Output the [X, Y] coordinate of the center of the cell containing the given text.  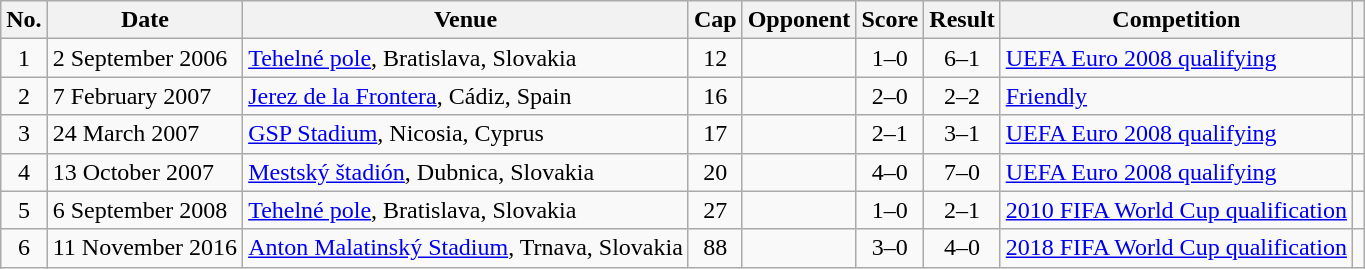
88 [715, 248]
2 [24, 96]
6 September 2008 [144, 210]
4 [24, 172]
16 [715, 96]
Opponent [799, 20]
Score [890, 20]
11 November 2016 [144, 248]
Jerez de la Frontera, Cádiz, Spain [466, 96]
24 March 2007 [144, 134]
GSP Stadium, Nicosia, Cyprus [466, 134]
6 [24, 248]
2018 FIFA World Cup qualification [1176, 248]
Competition [1176, 20]
6–1 [962, 58]
20 [715, 172]
1 [24, 58]
3–1 [962, 134]
2–0 [890, 96]
Anton Malatinský Stadium, Trnava, Slovakia [466, 248]
Date [144, 20]
2010 FIFA World Cup qualification [1176, 210]
3 [24, 134]
3–0 [890, 248]
Friendly [1176, 96]
12 [715, 58]
7–0 [962, 172]
7 February 2007 [144, 96]
No. [24, 20]
27 [715, 210]
Mestský štadión, Dubnica, Slovakia [466, 172]
Cap [715, 20]
13 October 2007 [144, 172]
5 [24, 210]
2 September 2006 [144, 58]
17 [715, 134]
Result [962, 20]
Venue [466, 20]
2–2 [962, 96]
